Output the [X, Y] coordinate of the center of the cell containing the given text.  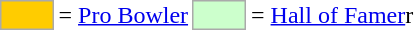
= Pro Bowler [124, 15]
